Find where the given text appears and provide that cell's center as (X, Y) coordinate. 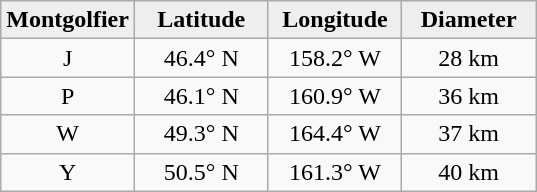
160.9° W (335, 96)
J (68, 58)
50.5° N (201, 172)
Longitude (335, 20)
Y (68, 172)
Montgolfier (68, 20)
P (68, 96)
40 km (469, 172)
36 km (469, 96)
46.1° N (201, 96)
Latitude (201, 20)
161.3° W (335, 172)
37 km (469, 134)
W (68, 134)
28 km (469, 58)
46.4° N (201, 58)
164.4° W (335, 134)
49.3° N (201, 134)
Diameter (469, 20)
158.2° W (335, 58)
